Scan for the cell matching the given text and deliver its [X, Y] coordinate at center. 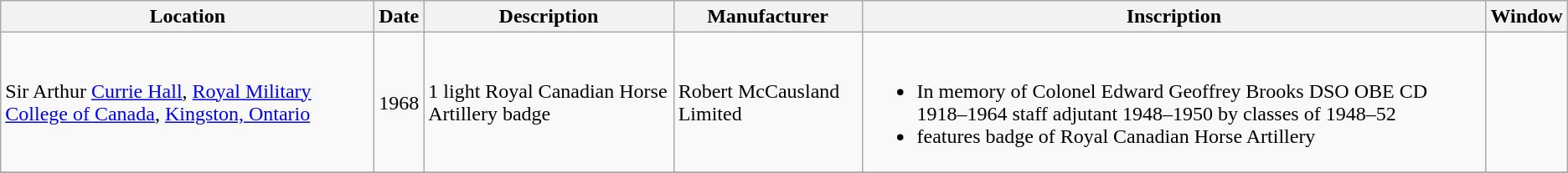
Inscription [1174, 17]
Manufacturer [767, 17]
Robert McCausland Limited [767, 102]
Sir Arthur Currie Hall, Royal Military College of Canada, Kingston, Ontario [188, 102]
Window [1526, 17]
1 light Royal Canadian Horse Artillery badge [549, 102]
Location [188, 17]
Date [399, 17]
Description [549, 17]
1968 [399, 102]
